From the cell containing the given text, extract its center point as (x, y) coordinate. 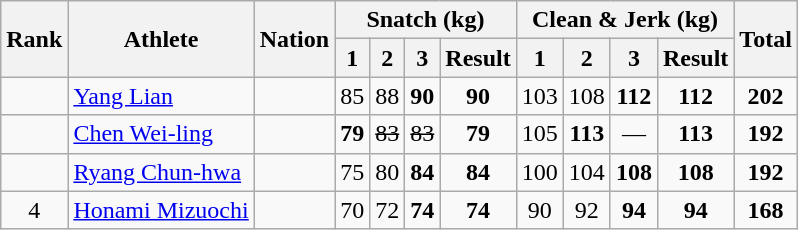
Yang Lian (161, 96)
Honami Mizuochi (161, 210)
72 (388, 210)
Chen Wei-ling (161, 134)
104 (586, 172)
103 (540, 96)
100 (540, 172)
Rank (34, 39)
92 (586, 210)
70 (352, 210)
Nation (294, 39)
Total (766, 39)
Athlete (161, 39)
88 (388, 96)
105 (540, 134)
202 (766, 96)
168 (766, 210)
Snatch (kg) (426, 20)
80 (388, 172)
Clean & Jerk (kg) (625, 20)
85 (352, 96)
Ryang Chun-hwa (161, 172)
4 (34, 210)
— (634, 134)
75 (352, 172)
